Search for the cell housing the specified text and yield its (x, y) center coordinate. 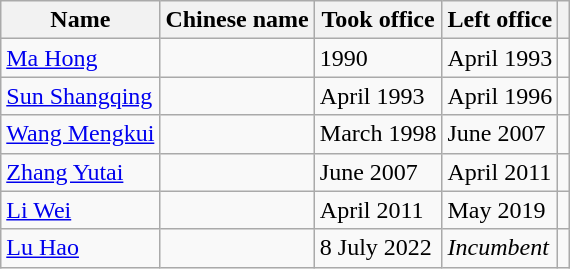
Zhang Yutai (80, 172)
Incumbent (500, 248)
Lu Hao (80, 248)
1990 (378, 58)
Ma Hong (80, 58)
Li Wei (80, 210)
Chinese name (237, 20)
Took office (378, 20)
8 July 2022 (378, 248)
Sun Shangqing (80, 96)
Name (80, 20)
March 1998 (378, 134)
Wang Mengkui (80, 134)
Left office (500, 20)
April 1996 (500, 96)
May 2019 (500, 210)
